Capture the cell that displays the provided text and extract its [X, Y] central coordinate. 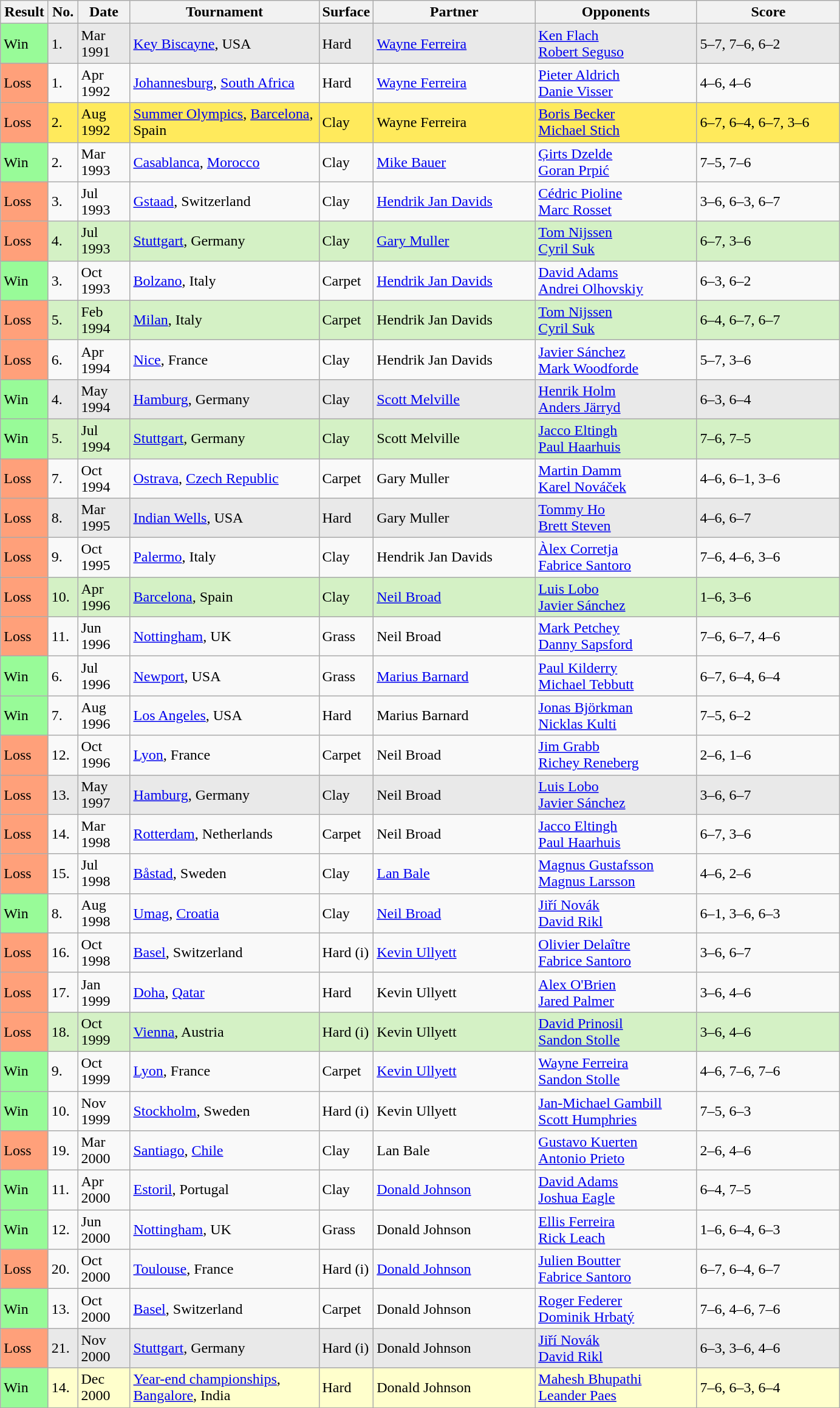
19. [63, 1151]
Cédric Pioline Marc Rosset [616, 202]
6–7, 6–4, 6–7, 3–6 [768, 123]
David Prinosil Sandon Stolle [616, 1032]
Vienna, Austria [225, 1032]
15. [63, 874]
17. [63, 992]
Wayne Ferreira Sandon Stolle [616, 1071]
Mark Petchey Danny Sapsford [616, 637]
Apr 1996 [104, 597]
4–6, 4–6 [768, 83]
May 1994 [104, 399]
Martin Damm Karel Nováček [616, 478]
Paul Kilderry Michael Tebbutt [616, 676]
Oct 1993 [104, 281]
Boris Becker Michael Stich [616, 123]
Tournament [225, 12]
3–6, 6–3, 6–7 [768, 202]
Mar 1998 [104, 834]
Oct 1995 [104, 558]
4–6, 6–1, 3–6 [768, 478]
Javier Sánchez Mark Woodforde [616, 360]
Mar 1993 [104, 162]
7–5, 6–3 [768, 1111]
Jan 1999 [104, 992]
Indian Wells, USA [225, 518]
7–5, 7–6 [768, 162]
Olivier Delaître Fabrice Santoro [616, 953]
Gstaad, Switzerland [225, 202]
7–6, 4–6, 3–6 [768, 558]
Casablanca, Morocco [225, 162]
5–7, 7–6, 6–2 [768, 44]
18. [63, 1032]
Mahesh Bhupathi Leander Paes [616, 1388]
6–7, 6–4, 6–7 [768, 1269]
Umag, Croatia [225, 913]
Key Biscayne, USA [225, 44]
Mar 2000 [104, 1151]
May 1997 [104, 795]
Nov 2000 [104, 1348]
Ostrava, Czech Republic [225, 478]
Ken Flach Robert Seguso [616, 44]
6–1, 3–6, 6–3 [768, 913]
Henrik Holm Anders Järryd [616, 399]
Score [768, 12]
21. [63, 1348]
7–6, 7–5 [768, 439]
2–6, 1–6 [768, 755]
Roger Federer Dominik Hrbatý [616, 1309]
Oct 1998 [104, 953]
Oct 1996 [104, 755]
20. [63, 1269]
Apr 2000 [104, 1190]
Year-end championships, Bangalore, India [225, 1388]
6–7, 6–4, 6–4 [768, 676]
Tommy Ho Brett Steven [616, 518]
Santiago, Chile [225, 1151]
Àlex Corretja Fabrice Santoro [616, 558]
Jul 1996 [104, 676]
Estoril, Portugal [225, 1190]
Doha, Qatar [225, 992]
Aug 1998 [104, 913]
Aug 1996 [104, 716]
Nov 1999 [104, 1111]
Julien Boutter Fabrice Santoro [616, 1269]
2–6, 4–6 [768, 1151]
Aug 1992 [104, 123]
Apr 1994 [104, 360]
Ģirts Dzelde Goran Prpić [616, 162]
Mar 1991 [104, 44]
Alex O'Brien Jared Palmer [616, 992]
Jim Grabb Richey Reneberg [616, 755]
Jun 2000 [104, 1230]
Partner [454, 12]
Rotterdam, Netherlands [225, 834]
Dec 2000 [104, 1388]
Ellis Ferreira Rick Leach [616, 1230]
7–6, 6–3, 6–4 [768, 1388]
Mike Bauer [454, 162]
Nice, France [225, 360]
6–3, 3–6, 4–6 [768, 1348]
Surface [346, 12]
Gustavo Kuerten Antonio Prieto [616, 1151]
Båstad, Sweden [225, 874]
7–5, 6–2 [768, 716]
Mar 1995 [104, 518]
David Adams Andrei Olhovskiy [616, 281]
Summer Olympics, Barcelona, Spain [225, 123]
No. [63, 12]
Jun 1996 [104, 637]
Bolzano, Italy [225, 281]
David Adams Joshua Eagle [616, 1190]
Jan-Michael Gambill Scott Humphries [616, 1111]
16. [63, 953]
4–6, 7–6, 7–6 [768, 1071]
1–6, 3–6 [768, 597]
6–3, 6–4 [768, 399]
Milan, Italy [225, 320]
Barcelona, Spain [225, 597]
Palermo, Italy [225, 558]
Result [24, 12]
Opponents [616, 12]
6–4, 7–5 [768, 1190]
1–6, 6–4, 6–3 [768, 1230]
6–3, 6–2 [768, 281]
6–4, 6–7, 6–7 [768, 320]
Toulouse, France [225, 1269]
Los Angeles, USA [225, 716]
Jul 1998 [104, 874]
Date [104, 12]
4–6, 2–6 [768, 874]
Johannesburg, South Africa [225, 83]
4–6, 6–7 [768, 518]
Jul 1994 [104, 439]
Pieter Aldrich Danie Visser [616, 83]
Apr 1992 [104, 83]
5–7, 3–6 [768, 360]
Feb 1994 [104, 320]
Oct 1994 [104, 478]
Magnus Gustafsson Magnus Larsson [616, 874]
Jonas Björkman Nicklas Kulti [616, 716]
7–6, 6–7, 4–6 [768, 637]
7–6, 4–6, 7–6 [768, 1309]
Stockholm, Sweden [225, 1111]
Newport, USA [225, 676]
